Extract the [x, y] coordinate from the center of the cell holding the provided text.  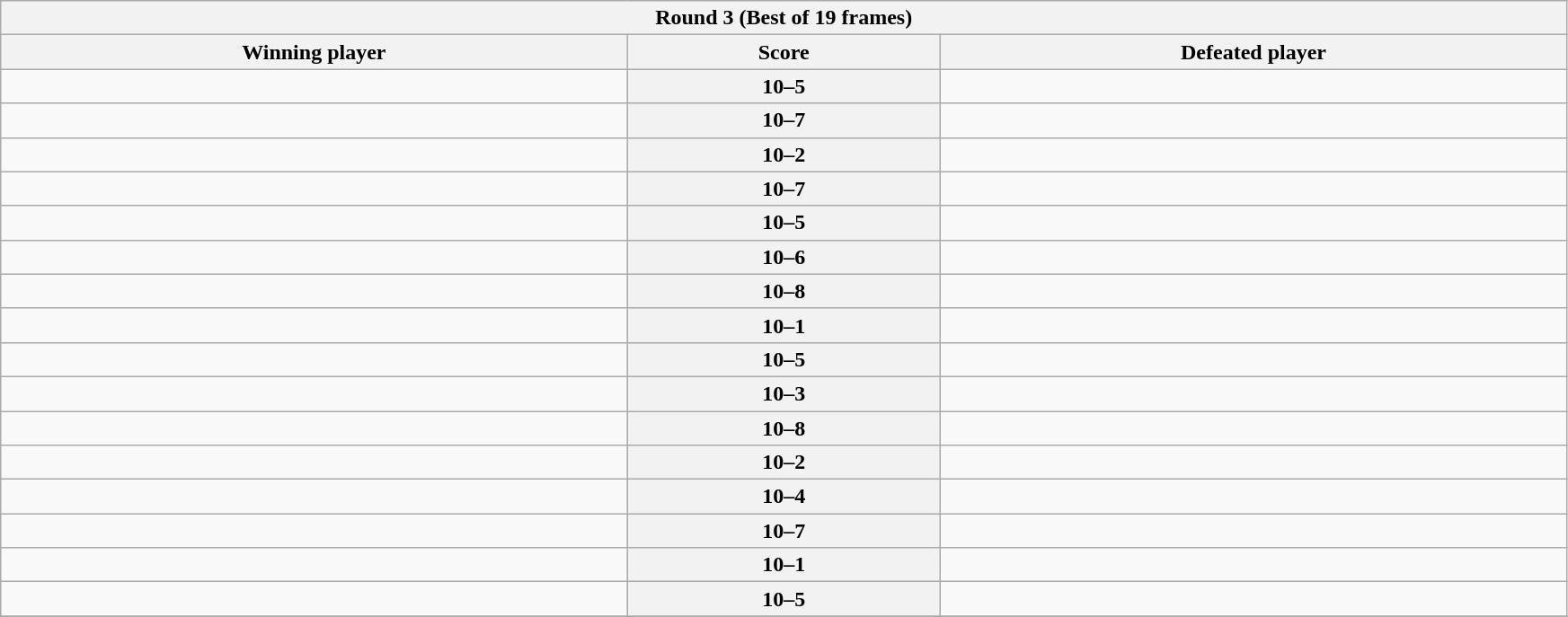
Score [784, 52]
Round 3 (Best of 19 frames) [784, 18]
Defeated player [1253, 52]
10–6 [784, 257]
Winning player [314, 52]
10–4 [784, 497]
10–3 [784, 393]
